Detect which cell encompasses the target text, then output its (x, y) center coordinate. 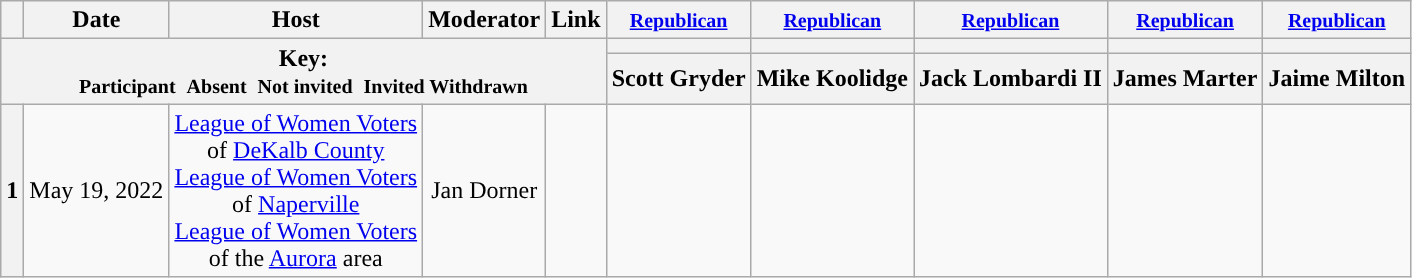
Jack Lombardi II (1011, 78)
Key: Participant Absent Not invited Invited Withdrawn (304, 72)
Link (576, 20)
League of Women Votersof DeKalb CountyLeague of Women Votersof NapervilleLeague of Women Votersof the Aurora area (296, 190)
May 19, 2022 (96, 190)
Date (96, 20)
Jan Dorner (484, 190)
James Marter (1185, 78)
Scott Gryder (678, 78)
Mike Koolidge (832, 78)
1 (12, 190)
Jaime Milton (1337, 78)
Moderator (484, 20)
Host (296, 20)
